From the cell containing the given text, extract its center point as (x, y) coordinate. 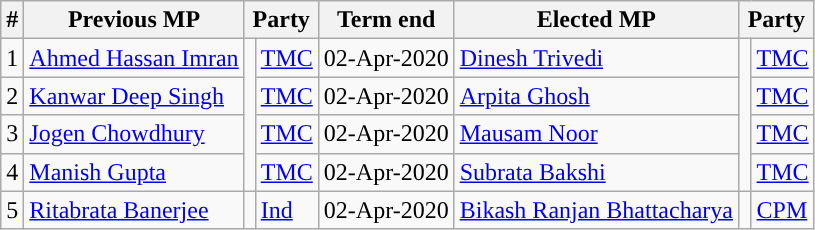
Ahmed Hassan Imran (134, 58)
Elected MP (596, 20)
Jogen Chowdhury (134, 134)
Dinesh Trivedi (596, 58)
Previous MP (134, 20)
2 (12, 96)
4 (12, 172)
3 (12, 134)
Manish Gupta (134, 172)
Bikash Ranjan Bhattacharya (596, 210)
Mausam Noor (596, 134)
Ind (286, 210)
Term end (386, 20)
CPM (782, 210)
5 (12, 210)
Subrata Bakshi (596, 172)
# (12, 20)
1 (12, 58)
Kanwar Deep Singh (134, 96)
Arpita Ghosh (596, 96)
Ritabrata Banerjee (134, 210)
